Scan for the cell matching the given text and deliver its (x, y) coordinate at center. 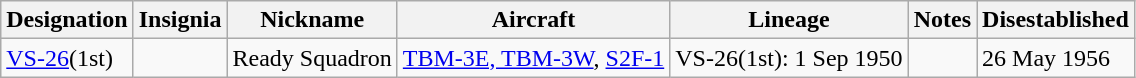
Ready Squadron (312, 58)
Designation (67, 20)
VS-26(1st) (67, 58)
Nickname (312, 20)
26 May 1956 (1056, 58)
TBM-3E, TBM-3W, S2F-1 (533, 58)
VS-26(1st): 1 Sep 1950 (789, 58)
Notes (942, 20)
Lineage (789, 20)
Disestablished (1056, 20)
Insignia (180, 20)
Aircraft (533, 20)
